Return [x, y] of the center of cell containing provided text 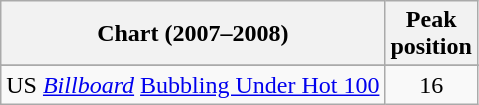
Peakposition [431, 34]
Chart (2007–2008) [193, 34]
US Billboard Bubbling Under Hot 100 [193, 85]
16 [431, 85]
